Locate the cell with the specified text and output its (x, y) center coordinate. 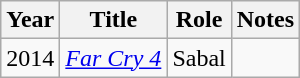
Role (199, 20)
Title (114, 20)
Sabal (199, 58)
Year (30, 20)
Notes (265, 20)
Far Cry 4 (114, 58)
2014 (30, 58)
